Detect which cell encompasses the target text, then output its [x, y] center coordinate. 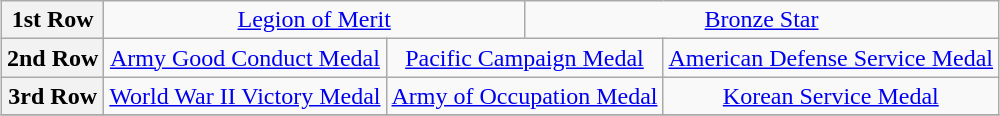
Army Good Conduct Medal [245, 58]
Army of Occupation Medal [524, 96]
1st Row [52, 20]
World War II Victory Medal [245, 96]
Bronze Star [761, 20]
Pacific Campaign Medal [524, 58]
Korean Service Medal [831, 96]
3rd Row [52, 96]
2nd Row [52, 58]
Legion of Merit [314, 20]
American Defense Service Medal [831, 58]
